Output the [X, Y] coordinate of the center of the cell containing the given text.  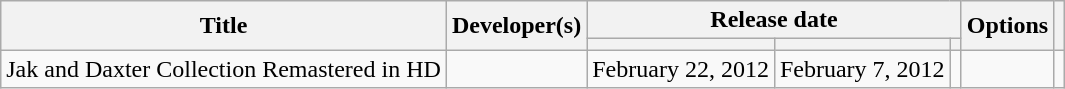
Release date [774, 20]
Jak and Daxter Collection Remastered in HD [224, 69]
Developer(s) [516, 26]
February 7, 2012 [862, 69]
Options [1007, 26]
February 22, 2012 [681, 69]
Title [224, 26]
